Extract the [x, y] coordinate from the center of the cell holding the provided text.  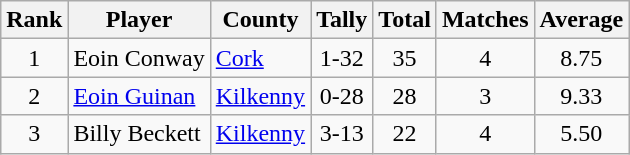
Matches [485, 20]
9.33 [582, 96]
35 [405, 58]
Eoin Conway [139, 58]
8.75 [582, 58]
Tally [342, 20]
Average [582, 20]
Player [139, 20]
Cork [260, 58]
0-28 [342, 96]
Total [405, 20]
Eoin Guinan [139, 96]
22 [405, 134]
Billy Beckett [139, 134]
1 [34, 58]
3-13 [342, 134]
1-32 [342, 58]
28 [405, 96]
5.50 [582, 134]
Rank [34, 20]
2 [34, 96]
County [260, 20]
